From the cell containing the given text, extract its center point as [x, y] coordinate. 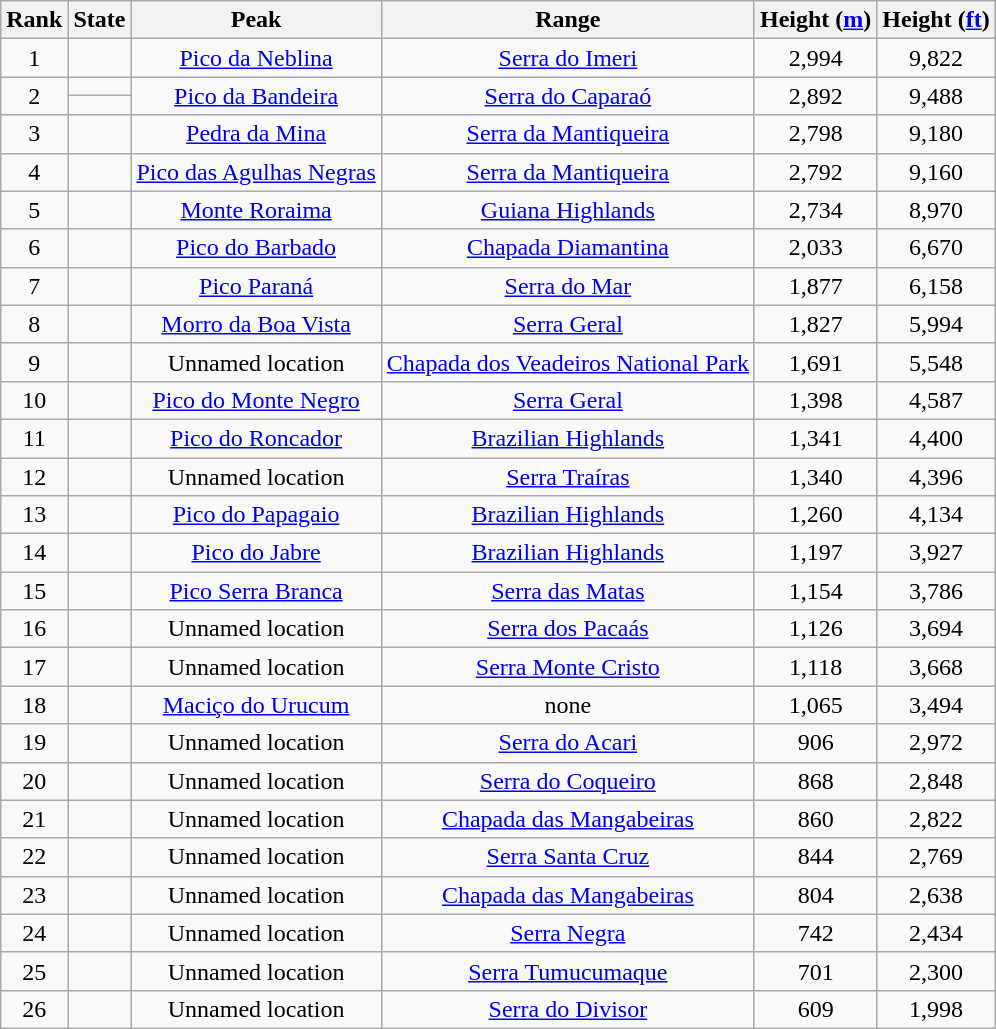
15 [34, 591]
Guiana Highlands [568, 210]
1,998 [936, 1009]
1,341 [815, 438]
1,340 [815, 477]
2,798 [815, 134]
Serra do Imeri [568, 58]
5,994 [936, 324]
10 [34, 400]
11 [34, 438]
2,033 [815, 248]
1 [34, 58]
Pico do Roncador [256, 438]
2,972 [936, 743]
Maciço do Urucum [256, 705]
Morro da Boa Vista [256, 324]
18 [34, 705]
Serra das Matas [568, 591]
3,927 [936, 553]
1,126 [815, 629]
2,892 [815, 96]
Serra do Mar [568, 286]
7 [34, 286]
2,734 [815, 210]
5 [34, 210]
Height (m) [815, 20]
Pico Serra Branca [256, 591]
4,396 [936, 477]
none [568, 705]
9,180 [936, 134]
12 [34, 477]
2,638 [936, 895]
Serra do Coqueiro [568, 781]
Serra do Acari [568, 743]
1,827 [815, 324]
Pico da Bandeira [256, 96]
8 [34, 324]
21 [34, 819]
3,786 [936, 591]
860 [815, 819]
868 [815, 781]
17 [34, 667]
9,822 [936, 58]
1,197 [815, 553]
Rank [34, 20]
20 [34, 781]
6 [34, 248]
1,260 [815, 515]
3,668 [936, 667]
13 [34, 515]
26 [34, 1009]
Serra do Caparaó [568, 96]
Serra Traíras [568, 477]
1,877 [815, 286]
2,822 [936, 819]
701 [815, 971]
9,160 [936, 172]
8,970 [936, 210]
State [100, 20]
1,154 [815, 591]
Chapada dos Veadeiros National Park [568, 362]
22 [34, 857]
24 [34, 933]
Height (ft) [936, 20]
2,769 [936, 857]
Pico do Monte Negro [256, 400]
3,494 [936, 705]
844 [815, 857]
Serra do Divisor [568, 1009]
804 [815, 895]
Pico do Jabre [256, 553]
9 [34, 362]
Pedra da Mina [256, 134]
16 [34, 629]
9,488 [936, 96]
3,694 [936, 629]
6,158 [936, 286]
6,670 [936, 248]
2 [34, 96]
Peak [256, 20]
742 [815, 933]
14 [34, 553]
1,065 [815, 705]
Pico da Neblina [256, 58]
Pico das Agulhas Negras [256, 172]
Serra Santa Cruz [568, 857]
4 [34, 172]
Range [568, 20]
1,118 [815, 667]
23 [34, 895]
609 [815, 1009]
2,792 [815, 172]
4,587 [936, 400]
Serra Monte Cristo [568, 667]
5,548 [936, 362]
Serra dos Pacaás [568, 629]
Serra Tumucumaque [568, 971]
2,434 [936, 933]
4,134 [936, 515]
3 [34, 134]
Pico do Papagaio [256, 515]
2,994 [815, 58]
Chapada Diamantina [568, 248]
1,398 [815, 400]
Pico do Barbado [256, 248]
906 [815, 743]
Pico Paraná [256, 286]
Serra Negra [568, 933]
19 [34, 743]
4,400 [936, 438]
Monte Roraima [256, 210]
25 [34, 971]
2,300 [936, 971]
1,691 [815, 362]
2,848 [936, 781]
